For the text-containing cell, return its midpoint in (X, Y) coordinate format. 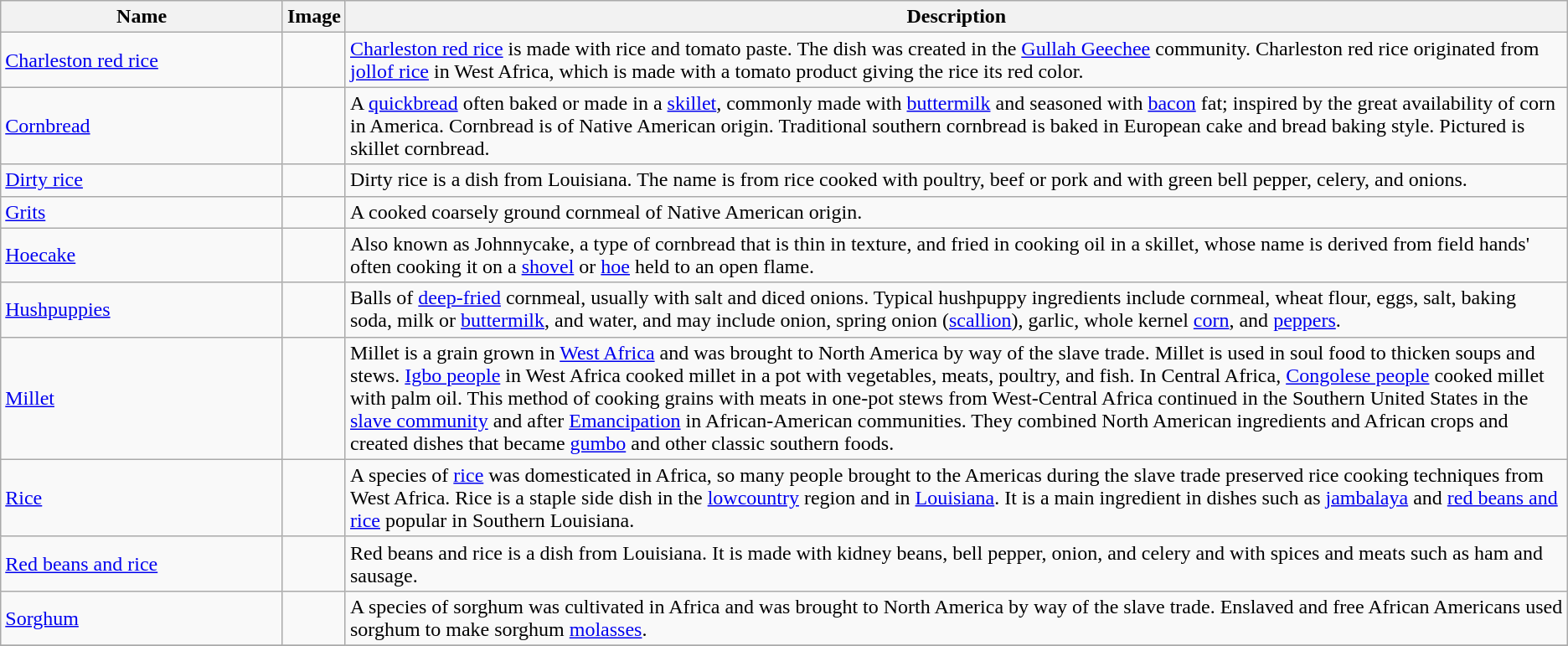
Dirty rice (142, 180)
Hoecake (142, 255)
Hushpuppies (142, 310)
Dirty rice is a dish from Louisiana. The name is from rice cooked with poultry, beef or pork and with green bell pepper, celery, and onions. (957, 180)
Rice (142, 498)
A cooked coarsely ground cornmeal of Native American origin. (957, 212)
Grits (142, 212)
Description (957, 17)
Name (142, 17)
Millet (142, 398)
Image (313, 17)
Sorghum (142, 618)
Cornbread (142, 126)
Charleston red rice (142, 60)
Red beans and rice (142, 563)
